Pinpoint the cell where the given text exists, returning its [x, y] midpoint coordinate. 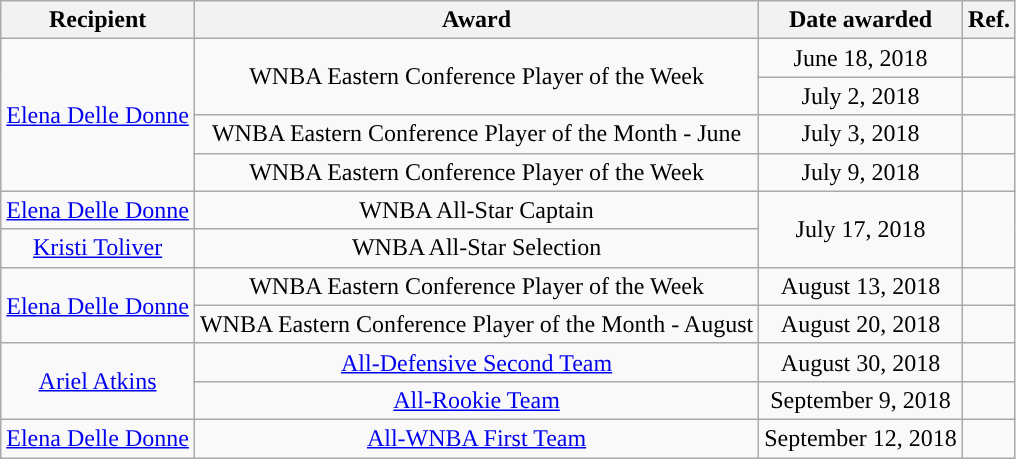
September 12, 2018 [861, 438]
WNBA Eastern Conference Player of the Month - June [476, 134]
July 3, 2018 [861, 134]
August 30, 2018 [861, 362]
All-WNBA First Team [476, 438]
September 9, 2018 [861, 400]
Recipient [98, 20]
Date awarded [861, 20]
Ariel Atkins [98, 381]
Kristi Toliver [98, 248]
All-Rookie Team [476, 400]
August 13, 2018 [861, 286]
Ref. [988, 20]
July 2, 2018 [861, 96]
All-Defensive Second Team [476, 362]
WNBA Eastern Conference Player of the Month - August [476, 324]
July 9, 2018 [861, 172]
WNBA All-Star Captain [476, 210]
June 18, 2018 [861, 58]
August 20, 2018 [861, 324]
July 17, 2018 [861, 229]
Award [476, 20]
WNBA All-Star Selection [476, 248]
